Provide the [x, y] coordinate of the cell's center where the given text is located.  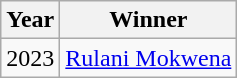
Rulani Mokwena [148, 58]
Winner [148, 20]
Year [30, 20]
2023 [30, 58]
